Return the (X, Y) coordinate for the center point of the cell that contains the specified text.  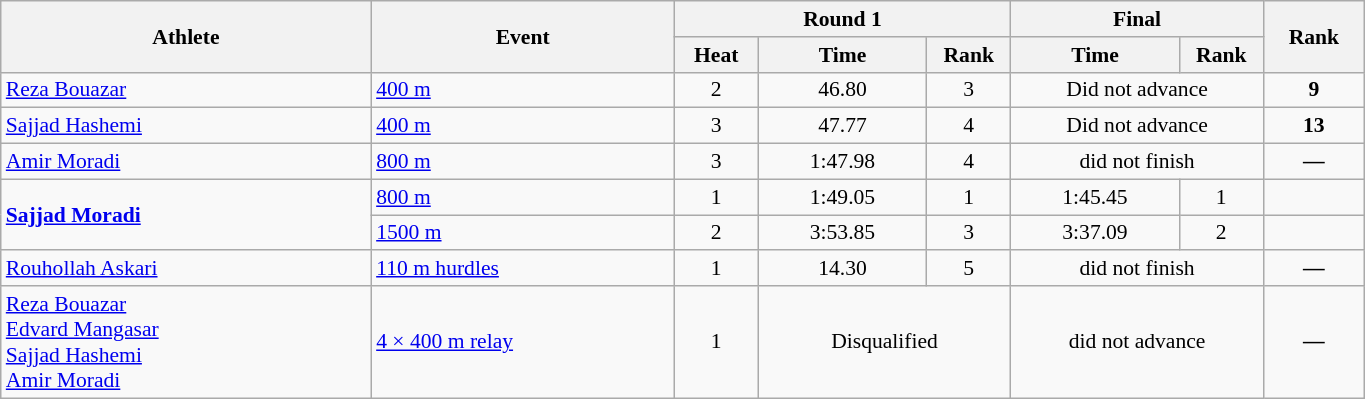
Athlete (186, 36)
3:37.09 (1095, 233)
110 m hurdles (522, 269)
Amir Moradi (186, 162)
Reza BouazarEdvard MangasarSajjad HashemiAmir Moradi (186, 342)
47.77 (842, 126)
5 (969, 269)
Sajjad Hashemi (186, 126)
4 × 400 m relay (522, 342)
1500 m (522, 233)
14.30 (842, 269)
9 (1314, 90)
46.80 (842, 90)
13 (1314, 126)
Heat (716, 55)
3:53.85 (842, 233)
Sajjad Moradi (186, 214)
Round 1 (842, 19)
1:47.98 (842, 162)
Event (522, 36)
Final (1138, 19)
Rouhollah Askari (186, 269)
1:49.05 (842, 197)
did not advance (1138, 342)
Reza Bouazar (186, 90)
Disqualified (884, 342)
1:45.45 (1095, 197)
